Return the (x, y) coordinate for the center point of the cell that contains the specified text.  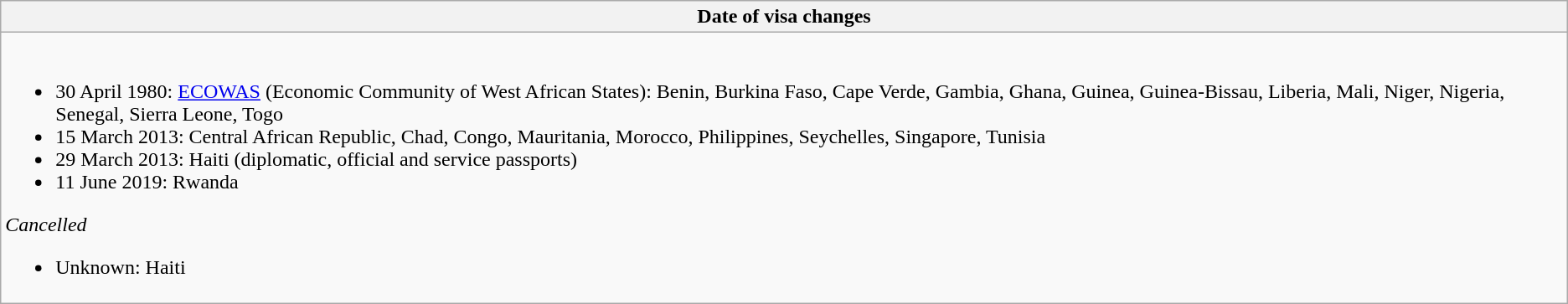
Date of visa changes (784, 17)
